Capture the cell that displays the provided text and extract its (X, Y) central coordinate. 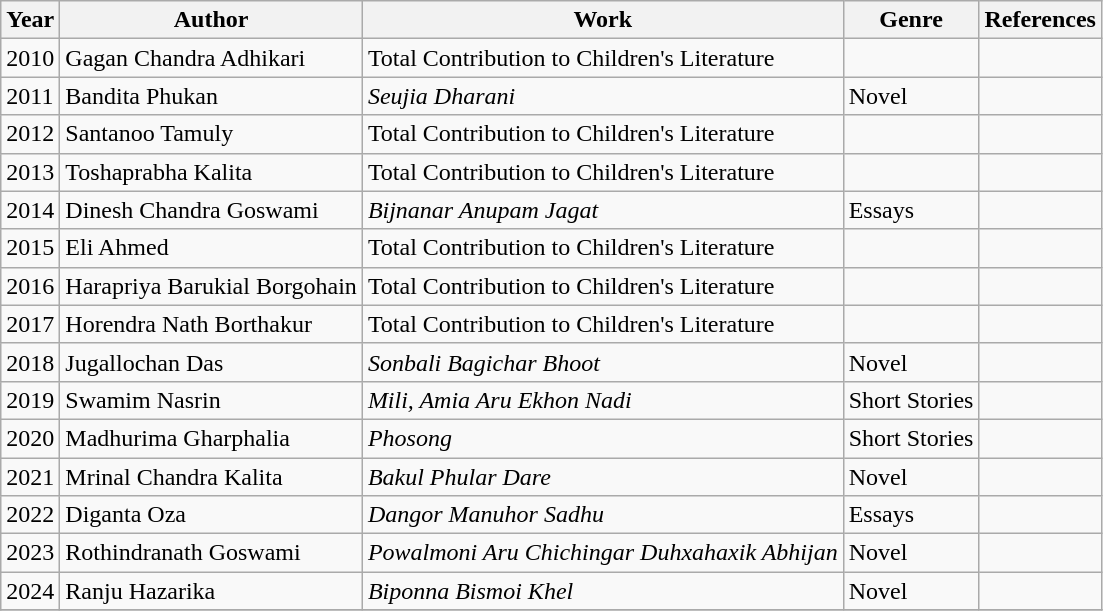
Jugallochan Das (212, 362)
2012 (30, 134)
Madhurima Gharphalia (212, 438)
Harapriya Barukial Borgohain (212, 286)
Bijnanar Anupam Jagat (602, 210)
2024 (30, 591)
Dinesh Chandra Goswami (212, 210)
Gagan Chandra Adhikari (212, 58)
Mrinal Chandra Kalita (212, 477)
2019 (30, 400)
2011 (30, 96)
2020 (30, 438)
Sonbali Bagichar Bhoot (602, 362)
Powalmoni Aru Chichingar Duhxahaxik Abhijan (602, 553)
Seujia Dharani (602, 96)
Genre (911, 20)
Phosong (602, 438)
2017 (30, 324)
2016 (30, 286)
Diganta Oza (212, 515)
Work (602, 20)
Bakul Phular Dare (602, 477)
2022 (30, 515)
2014 (30, 210)
2023 (30, 553)
Biponna Bismoi Khel (602, 591)
Rothindranath Goswami (212, 553)
2010 (30, 58)
Mili, Amia Aru Ekhon Nadi (602, 400)
Horendra Nath Borthakur (212, 324)
2018 (30, 362)
Bandita Phukan (212, 96)
2015 (30, 248)
2013 (30, 172)
References (1040, 20)
2021 (30, 477)
Year (30, 20)
Author (212, 20)
Dangor Manuhor Sadhu (602, 515)
Santanoo Tamuly (212, 134)
Swamim Nasrin (212, 400)
Eli Ahmed (212, 248)
Ranju Hazarika (212, 591)
Toshaprabha Kalita (212, 172)
